Return the (X, Y) coordinate for the center point of the cell that contains the specified text.  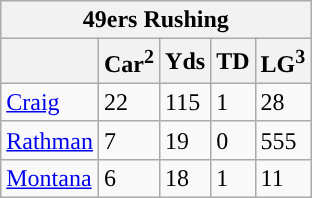
555 (283, 140)
Rathman (50, 140)
0 (233, 140)
7 (128, 140)
22 (128, 102)
115 (186, 102)
Yds (186, 62)
6 (128, 178)
18 (186, 178)
49ers Rushing (156, 20)
TD (233, 62)
Montana (50, 178)
Craig (50, 102)
19 (186, 140)
LG3 (283, 62)
28 (283, 102)
11 (283, 178)
Car2 (128, 62)
